Return the [x, y] coordinate for the center point of the cell that contains the specified text.  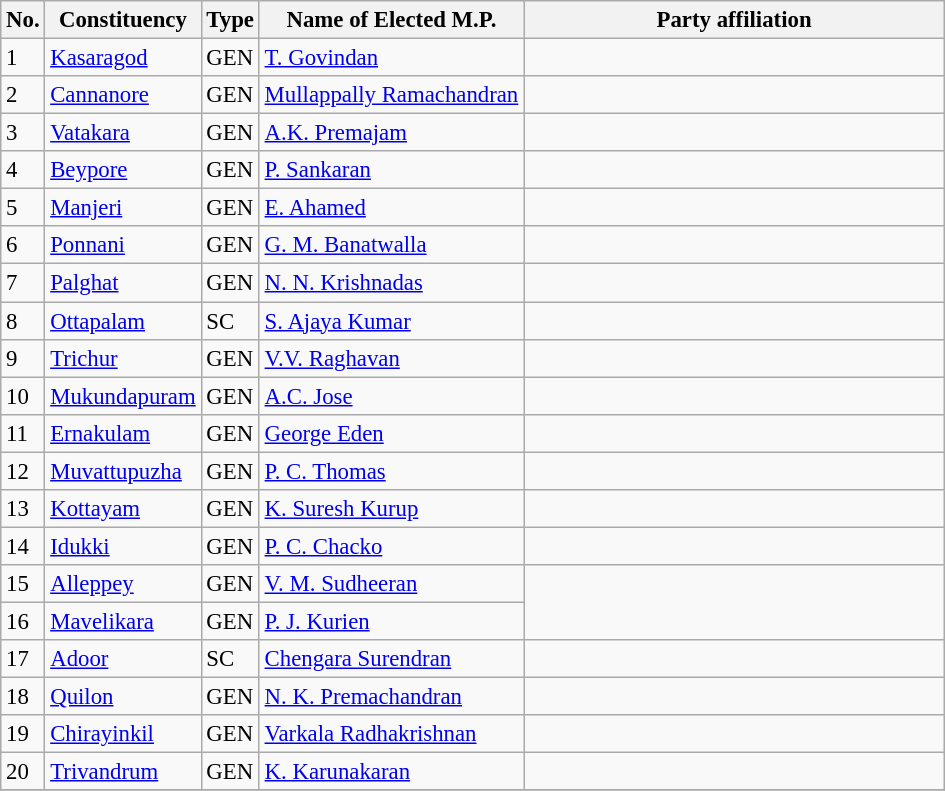
Adoor [123, 659]
Type [230, 20]
A.C. Jose [391, 396]
1 [23, 58]
Chirayinkil [123, 734]
Ernakulam [123, 433]
Vatakara [123, 133]
4 [23, 170]
N. K. Premachandran [391, 697]
Party affiliation [734, 20]
3 [23, 133]
Varkala Radhakrishnan [391, 734]
Ponnani [123, 245]
T. Govindan [391, 58]
13 [23, 509]
V.V. Raghavan [391, 358]
K. Suresh Kurup [391, 509]
S. Ajaya Kumar [391, 321]
Kasaragod [123, 58]
18 [23, 697]
V. M. Sudheeran [391, 584]
12 [23, 471]
Kottayam [123, 509]
17 [23, 659]
Beypore [123, 170]
Mavelikara [123, 621]
6 [23, 245]
Trivandrum [123, 772]
Alleppey [123, 584]
19 [23, 734]
14 [23, 546]
10 [23, 396]
P. Sankaran [391, 170]
N. N. Krishnadas [391, 283]
Constituency [123, 20]
15 [23, 584]
G. M. Banatwalla [391, 245]
5 [23, 208]
16 [23, 621]
E. Ahamed [391, 208]
2 [23, 95]
Chengara Surendran [391, 659]
P. J. Kurien [391, 621]
George Eden [391, 433]
Idukki [123, 546]
Quilon [123, 697]
No. [23, 20]
Trichur [123, 358]
Palghat [123, 283]
A.K. Premajam [391, 133]
Cannanore [123, 95]
20 [23, 772]
P. C. Thomas [391, 471]
Mukundapuram [123, 396]
Mullappally Ramachandran [391, 95]
8 [23, 321]
P. C. Chacko [391, 546]
Muvattupuzha [123, 471]
7 [23, 283]
Name of Elected M.P. [391, 20]
Ottapalam [123, 321]
K. Karunakaran [391, 772]
9 [23, 358]
Manjeri [123, 208]
11 [23, 433]
